Extract the [X, Y] coordinate from the center of the cell holding the provided text.  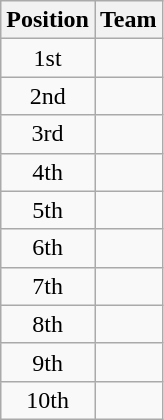
3rd [48, 134]
8th [48, 324]
6th [48, 248]
4th [48, 172]
Team [128, 20]
1st [48, 58]
5th [48, 210]
2nd [48, 96]
7th [48, 286]
9th [48, 362]
10th [48, 400]
Position [48, 20]
